Return the (x, y) coordinate for the center point of the cell that contains the specified text.  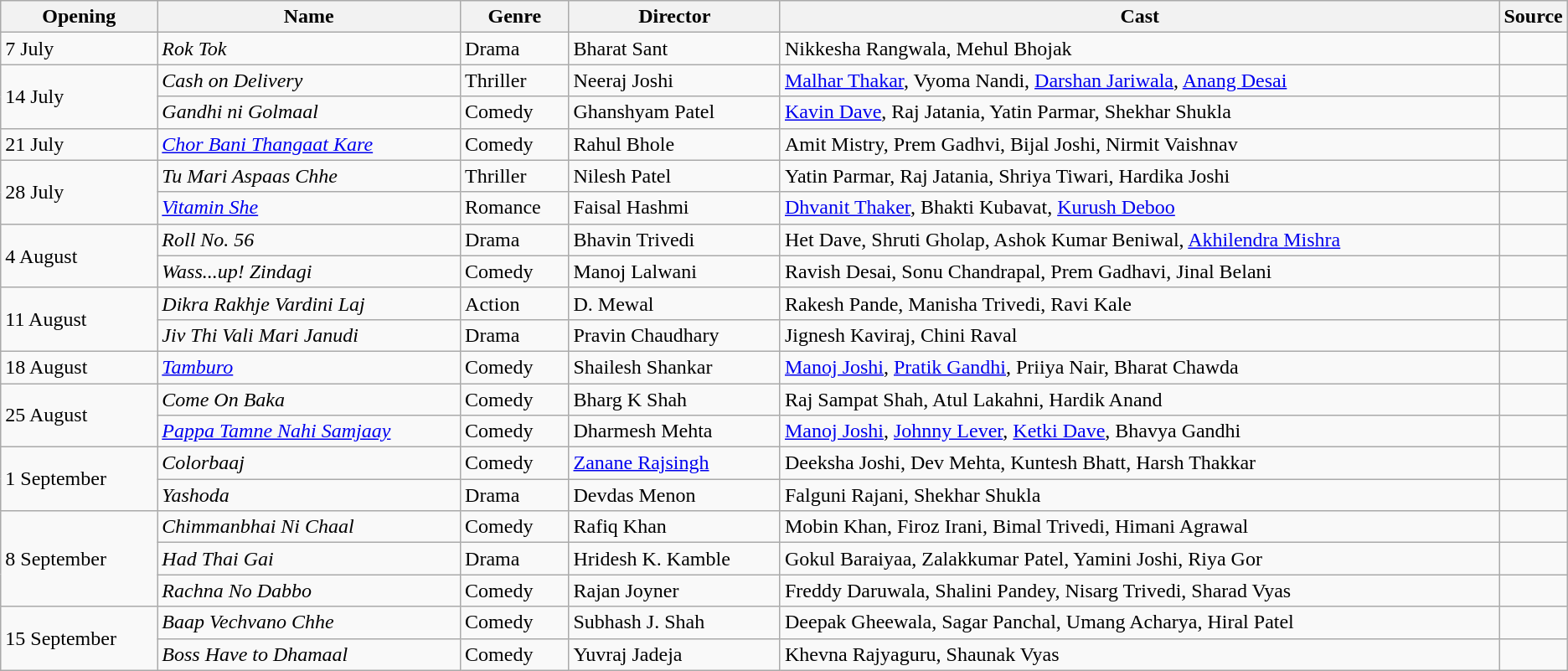
Action (514, 303)
Chor Bani Thangaat Kare (309, 144)
Tu Mari Aspaas Chhe (309, 176)
Malhar Thakar, Vyoma Nandi, Darshan Jariwala, Anang Desai (1139, 80)
Colorbaaj (309, 463)
Het Dave, Shruti Gholap, Ashok Kumar Beniwal, Akhilendra Mishra (1139, 240)
Pravin Chaudhary (674, 335)
14 July (79, 96)
Bharat Sant (674, 49)
Director (674, 17)
15 September (79, 638)
Rafiq Khan (674, 527)
Rahul Bhole (674, 144)
11 August (79, 319)
Cast (1139, 17)
Had Thai Gai (309, 559)
Ghanshyam Patel (674, 112)
Rok Tok (309, 49)
Shailesh Shankar (674, 367)
25 August (79, 416)
Deeksha Joshi, Dev Mehta, Kuntesh Bhatt, Harsh Thakkar (1139, 463)
Khevna Rajyaguru, Shaunak Vyas (1139, 654)
Kavin Dave, Raj Jatania, Yatin Parmar, Shekhar Shukla (1139, 112)
Come On Baka (309, 400)
Roll No. 56 (309, 240)
Deepak Gheewala, Sagar Panchal, Umang Acharya, Hiral Patel (1139, 622)
Jiv Thi Vali Mari Janudi (309, 335)
8 September (79, 559)
Boss Have to Dhamaal (309, 654)
Devdas Menon (674, 495)
28 July (79, 192)
Nilesh Patel (674, 176)
Baap Vechvano Chhe (309, 622)
7 July (79, 49)
Nikkesha Rangwala, Mehul Bhojak (1139, 49)
Cash on Delivery (309, 80)
Falguni Rajani, Shekhar Shukla (1139, 495)
Yatin Parmar, Raj Jatania, Shriya Tiwari, Hardika Joshi (1139, 176)
Jignesh Kaviraj, Chini Raval (1139, 335)
1 September (79, 479)
Hridesh K. Kamble (674, 559)
Name (309, 17)
Tamburo (309, 367)
Subhash J. Shah (674, 622)
Gokul Baraiyaa, Zalakkumar Patel, Yamini Joshi, Riya Gor (1139, 559)
Chimmanbhai Ni Chaal (309, 527)
Zanane Rajsingh (674, 463)
Rakesh Pande, Manisha Trivedi, Ravi Kale (1139, 303)
Dharmesh Mehta (674, 431)
Gandhi ni Golmaal (309, 112)
Bhavin Trivedi (674, 240)
D. Mewal (674, 303)
Opening (79, 17)
Manoj Joshi, Pratik Gandhi, Priiya Nair, Bharat Chawda (1139, 367)
Source (1533, 17)
Genre (514, 17)
Pappa Tamne Nahi Samjaay (309, 431)
Manoj Lalwani (674, 271)
Yashoda (309, 495)
Amit Mistry, Prem Gadhvi, Bijal Joshi, Nirmit Vaishnav (1139, 144)
Faisal Hashmi (674, 208)
Neeraj Joshi (674, 80)
Yuvraj Jadeja (674, 654)
Bharg K Shah (674, 400)
Rajan Joyner (674, 591)
Vitamin She (309, 208)
Dhvanit Thaker, Bhakti Kubavat, Kurush Deboo (1139, 208)
Raj Sampat Shah, Atul Lakahni, Hardik Anand (1139, 400)
Mobin Khan, Firoz Irani, Bimal Trivedi, Himani Agrawal (1139, 527)
Rachna No Dabbo (309, 591)
Manoj Joshi, Johnny Lever, Ketki Dave, Bhavya Gandhi (1139, 431)
Dikra Rakhje Vardini Laj (309, 303)
18 August (79, 367)
Romance (514, 208)
4 August (79, 255)
Ravish Desai, Sonu Chandrapal, Prem Gadhavi, Jinal Belani (1139, 271)
Wass...up! Zindagi (309, 271)
Freddy Daruwala, Shalini Pandey, Nisarg Trivedi, Sharad Vyas (1139, 591)
21 July (79, 144)
